Provide the (x, y) coordinate of the cell's center where the given text is located.  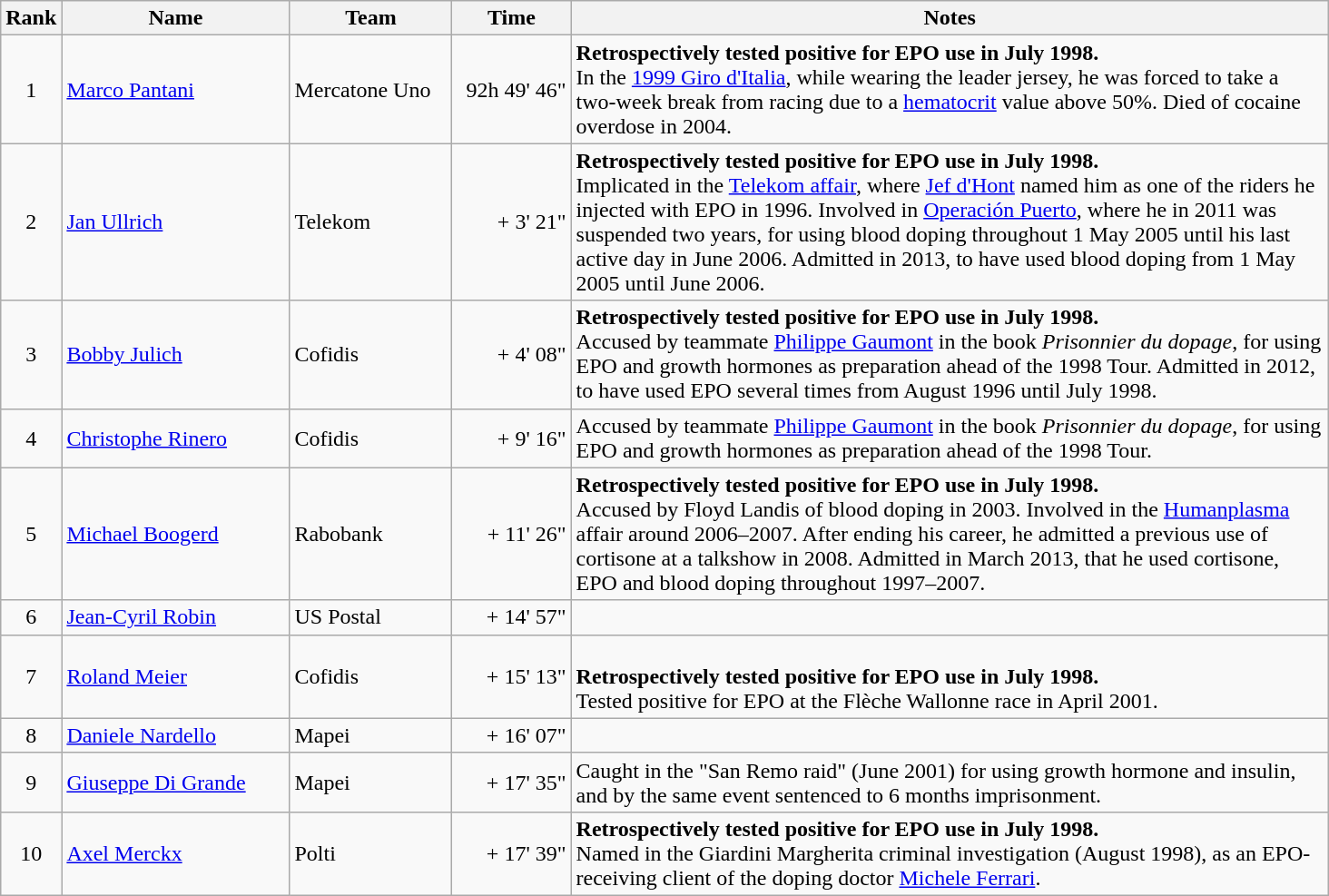
Name (176, 18)
Roland Meier (176, 676)
8 (31, 735)
10 (31, 853)
Rabobank (370, 534)
6 (31, 617)
5 (31, 534)
+ 11' 26" (512, 534)
Telekom (370, 222)
1 (31, 89)
+ 14' 57" (512, 617)
Polti (370, 853)
9 (31, 783)
Notes (950, 18)
3 (31, 354)
Rank (31, 18)
Daniele Nardello (176, 735)
+ 17' 39" (512, 853)
Axel Merckx (176, 853)
+ 16' 07" (512, 735)
+ 3' 21" (512, 222)
Giuseppe Di Grande (176, 783)
Retrospectively tested positive for EPO use in July 1998.Tested positive for EPO at the Flèche Wallonne race in April 2001. (950, 676)
+ 9' 16" (512, 438)
Jan Ullrich (176, 222)
Time (512, 18)
+ 17' 35" (512, 783)
Bobby Julich (176, 354)
92h 49' 46" (512, 89)
+ 4' 08" (512, 354)
Accused by teammate Philippe Gaumont in the book Prisonnier du dopage, for using EPO and growth hormones as preparation ahead of the 1998 Tour. (950, 438)
Team (370, 18)
4 (31, 438)
Mercatone Uno (370, 89)
Jean-Cyril Robin (176, 617)
7 (31, 676)
2 (31, 222)
Christophe Rinero (176, 438)
Marco Pantani (176, 89)
+ 15' 13" (512, 676)
US Postal (370, 617)
Michael Boogerd (176, 534)
Caught in the "San Remo raid" (June 2001) for using growth hormone and insulin, and by the same event sentenced to 6 months imprisonment. (950, 783)
